Find where the given text appears and provide that cell's center as (x, y) coordinate. 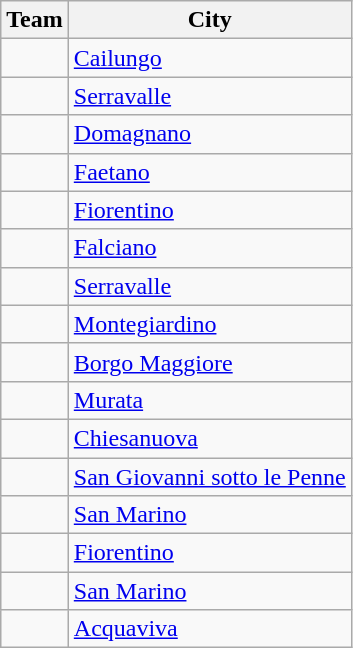
Murata (210, 400)
Falciano (210, 248)
Montegiardino (210, 324)
Borgo Maggiore (210, 362)
Domagnano (210, 134)
City (210, 20)
Cailungo (210, 58)
Acquaviva (210, 629)
Faetano (210, 172)
Team (35, 20)
Chiesanuova (210, 438)
San Giovanni sotto le Penne (210, 477)
